Extract the [x, y] coordinate from the center of the cell holding the provided text.  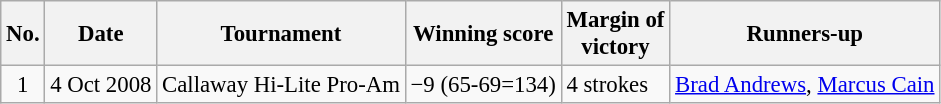
No. [23, 34]
Runners-up [805, 34]
Tournament [281, 34]
Margin ofvictory [616, 34]
4 Oct 2008 [101, 85]
Callaway Hi-Lite Pro-Am [281, 85]
Winning score [483, 34]
1 [23, 85]
Brad Andrews, Marcus Cain [805, 85]
−9 (65-69=134) [483, 85]
Date [101, 34]
4 strokes [616, 85]
